Locate the cell with the specified text and output its [x, y] center coordinate. 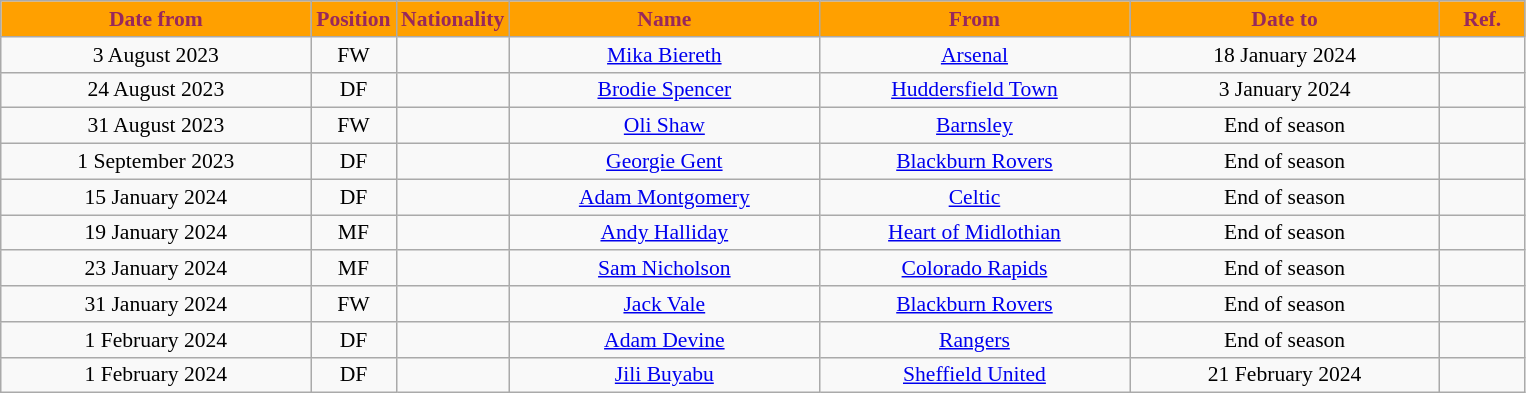
Rangers [974, 340]
Position [354, 19]
Georgie Gent [664, 162]
Date from [156, 19]
3 January 2024 [1285, 90]
Mika Biereth [664, 55]
Date to [1285, 19]
Arsenal [974, 55]
24 August 2023 [156, 90]
18 January 2024 [1285, 55]
1 September 2023 [156, 162]
Sheffield United [974, 375]
19 January 2024 [156, 233]
Andy Halliday [664, 233]
Jack Vale [664, 304]
Name [664, 19]
Ref. [1482, 19]
15 January 2024 [156, 197]
Sam Nicholson [664, 269]
21 February 2024 [1285, 375]
Jili Buyabu [664, 375]
23 January 2024 [156, 269]
Brodie Spencer [664, 90]
Barnsley [974, 126]
31 January 2024 [156, 304]
From [974, 19]
Adam Devine [664, 340]
31 August 2023 [156, 126]
3 August 2023 [156, 55]
Oli Shaw [664, 126]
Colorado Rapids [974, 269]
Huddersfield Town [974, 90]
Heart of Midlothian [974, 233]
Adam Montgomery [664, 197]
Nationality [452, 19]
Celtic [974, 197]
